For the text-containing cell, return its midpoint in [X, Y] coordinate format. 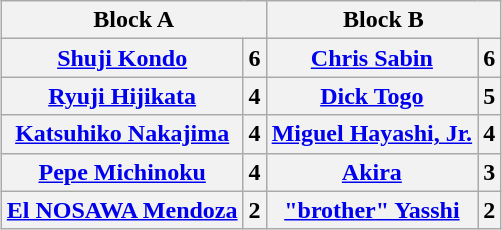
Ryuji Hijikata [122, 96]
Block A [134, 20]
Katsuhiko Nakajima [122, 134]
"brother" Yasshi [372, 210]
Akira [372, 172]
El NOSAWA Mendoza [122, 210]
3 [490, 172]
Chris Sabin [372, 58]
Dick Togo [372, 96]
Shuji Kondo [122, 58]
Block B [384, 20]
Pepe Michinoku [122, 172]
Miguel Hayashi, Jr. [372, 134]
5 [490, 96]
